Extract the [X, Y] coordinate from the center of the cell holding the provided text.  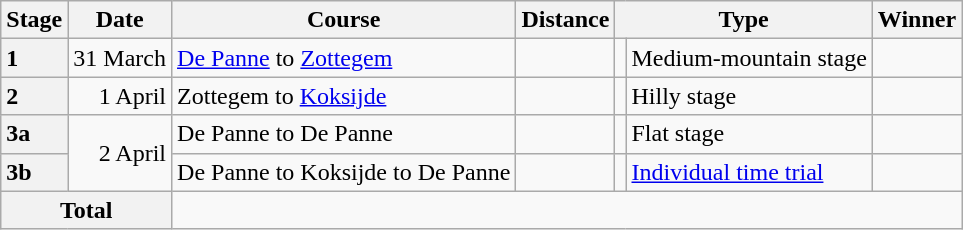
Winner [916, 20]
Total [86, 210]
3b [34, 172]
Date [120, 20]
De Panne to Koksijde to De Panne [344, 172]
Distance [566, 20]
Zottegem to Koksijde [344, 96]
Type [744, 20]
2 [34, 96]
Hilly stage [749, 96]
De Panne to Zottegem [344, 58]
Individual time trial [749, 172]
2 April [120, 153]
Medium-mountain stage [749, 58]
31 March [120, 58]
Flat stage [749, 134]
Course [344, 20]
3a [34, 134]
Stage [34, 20]
De Panne to De Panne [344, 134]
1 April [120, 96]
1 [34, 58]
